Return the [X, Y] coordinate for the center point of the cell that contains the specified text.  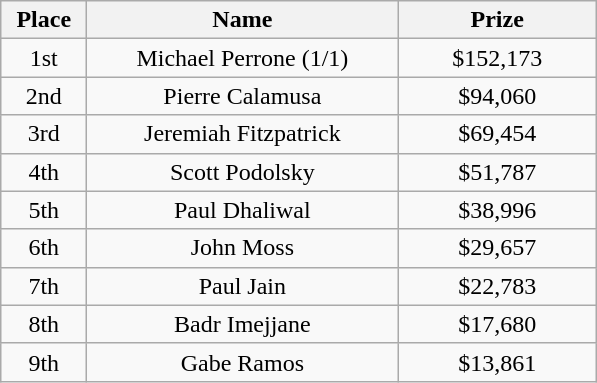
6th [44, 248]
$94,060 [498, 96]
Scott Podolsky [242, 172]
8th [44, 324]
Paul Jain [242, 286]
Prize [498, 20]
$51,787 [498, 172]
4th [44, 172]
Michael Perrone (1/1) [242, 58]
Gabe Ramos [242, 362]
$38,996 [498, 210]
3rd [44, 134]
John Moss [242, 248]
1st [44, 58]
2nd [44, 96]
Name [242, 20]
Place [44, 20]
$17,680 [498, 324]
$22,783 [498, 286]
$13,861 [498, 362]
Badr Imejjane [242, 324]
$69,454 [498, 134]
9th [44, 362]
$29,657 [498, 248]
Jeremiah Fitzpatrick [242, 134]
5th [44, 210]
Paul Dhaliwal [242, 210]
7th [44, 286]
$152,173 [498, 58]
Pierre Calamusa [242, 96]
